Pinpoint the cell where the given text exists, returning its [x, y] midpoint coordinate. 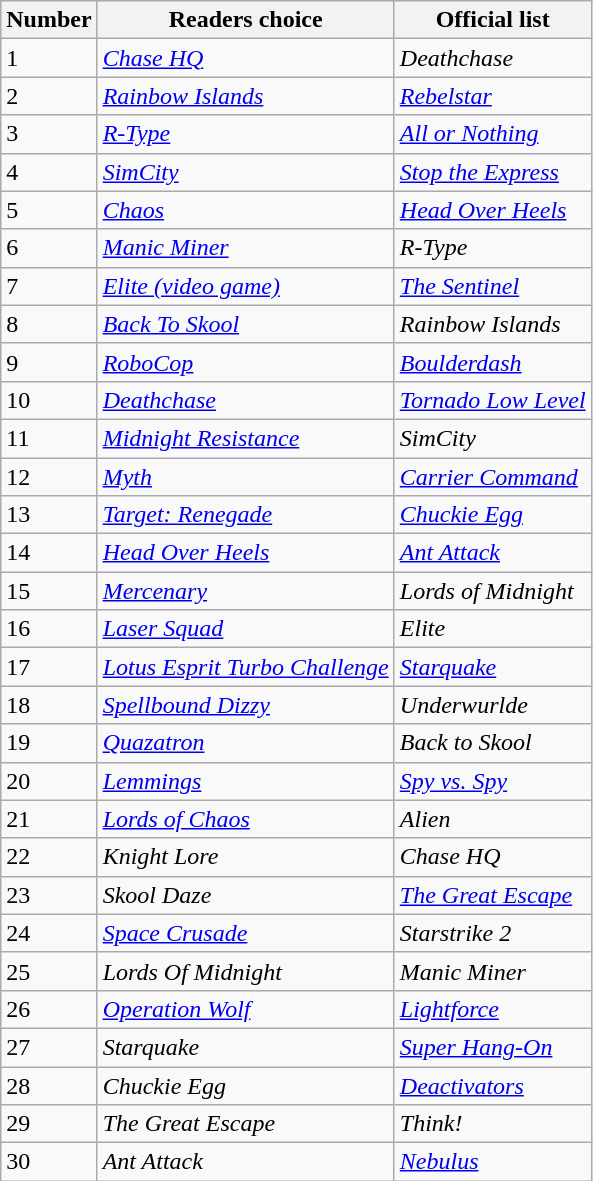
9 [49, 362]
Rebelstar [492, 96]
RoboCop [246, 362]
20 [49, 781]
Midnight Resistance [246, 438]
12 [49, 477]
Laser Squad [246, 629]
Underwurlde [492, 705]
18 [49, 705]
Nebulus [492, 1162]
Mercenary [246, 591]
Super Hang-On [492, 1047]
Back To Skool [246, 324]
Stop the Express [492, 172]
Back to Skool [492, 743]
24 [49, 933]
Spellbound Dizzy [246, 705]
Lords Of Midnight [246, 971]
Elite (video game) [246, 286]
Quazatron [246, 743]
2 [49, 96]
4 [49, 172]
Myth [246, 477]
25 [49, 971]
27 [49, 1047]
13 [49, 515]
14 [49, 553]
Readers choice [246, 20]
Official list [492, 20]
The Sentinel [492, 286]
3 [49, 134]
30 [49, 1162]
Number [49, 20]
19 [49, 743]
Space Crusade [246, 933]
26 [49, 1009]
11 [49, 438]
17 [49, 667]
Deactivators [492, 1085]
15 [49, 591]
23 [49, 895]
Operation Wolf [246, 1009]
8 [49, 324]
Target: Renegade [246, 515]
Alien [492, 819]
5 [49, 210]
10 [49, 400]
Think! [492, 1124]
Carrier Command [492, 477]
Knight Lore [246, 857]
6 [49, 248]
21 [49, 819]
7 [49, 286]
Lightforce [492, 1009]
Chaos [246, 210]
Tornado Low Level [492, 400]
Lemmings [246, 781]
Spy vs. Spy [492, 781]
28 [49, 1085]
Lotus Esprit Turbo Challenge [246, 667]
Boulderdash [492, 362]
1 [49, 58]
Elite [492, 629]
Skool Daze [246, 895]
Lords of Midnight [492, 591]
All or Nothing [492, 134]
22 [49, 857]
29 [49, 1124]
Lords of Chaos [246, 819]
16 [49, 629]
Starstrike 2 [492, 933]
